Search for the cell housing the specified text and yield its [x, y] center coordinate. 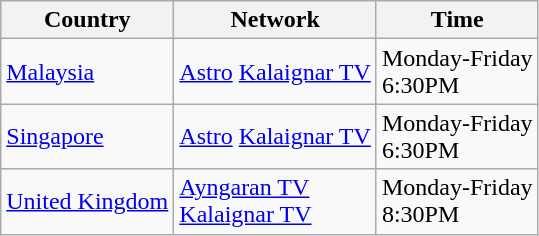
Country [88, 20]
Monday-Friday 8:30PM [457, 202]
Malaysia [88, 72]
United Kingdom [88, 202]
Ayngaran TV Kalaignar TV [276, 202]
Time [457, 20]
Network [276, 20]
Singapore [88, 136]
